Pinpoint the cell where the given text exists, returning its (x, y) midpoint coordinate. 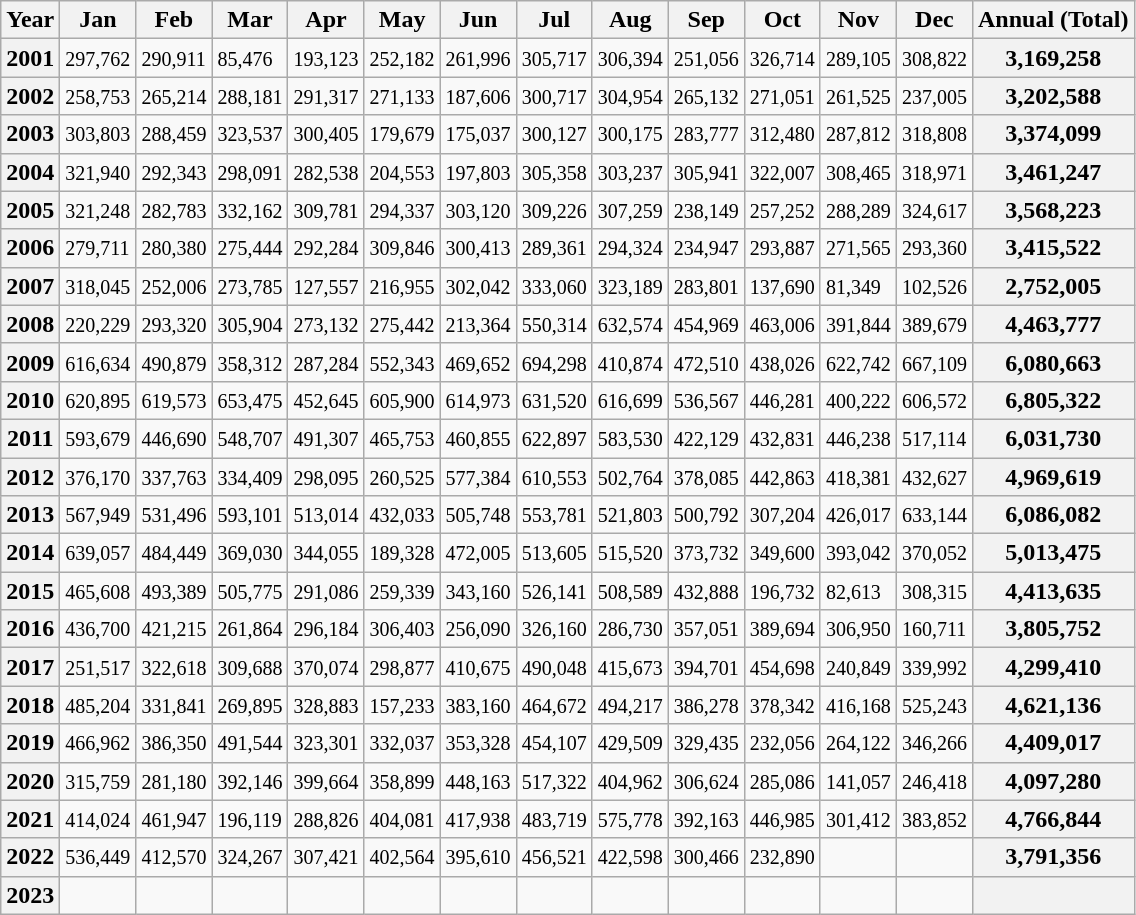
552,343 (402, 362)
526,141 (554, 591)
297,762 (98, 58)
6,805,322 (1053, 400)
303,237 (630, 172)
472,510 (706, 362)
639,057 (98, 553)
429,509 (630, 743)
493,389 (174, 591)
622,897 (554, 438)
465,753 (402, 438)
6,031,730 (1053, 438)
4,969,619 (1053, 477)
446,281 (782, 400)
694,298 (554, 362)
667,109 (934, 362)
550,314 (554, 324)
353,328 (478, 743)
446,985 (782, 819)
251,056 (706, 58)
326,714 (782, 58)
410,874 (630, 362)
620,895 (98, 400)
469,652 (478, 362)
536,449 (98, 857)
292,284 (326, 248)
378,342 (782, 705)
633,144 (934, 515)
575,778 (630, 819)
323,301 (326, 743)
197,803 (478, 172)
436,700 (98, 629)
298,091 (250, 172)
369,030 (250, 553)
285,086 (782, 781)
287,284 (326, 362)
304,954 (630, 96)
505,748 (478, 515)
404,081 (402, 819)
432,033 (402, 515)
616,634 (98, 362)
275,442 (402, 324)
454,698 (782, 667)
328,883 (326, 705)
2022 (30, 857)
3,374,099 (1053, 134)
305,717 (554, 58)
2004 (30, 172)
298,877 (402, 667)
334,409 (250, 477)
288,459 (174, 134)
187,606 (478, 96)
491,544 (250, 743)
619,573 (174, 400)
2010 (30, 400)
386,278 (706, 705)
418,381 (858, 477)
251,517 (98, 667)
2013 (30, 515)
2016 (30, 629)
400,222 (858, 400)
307,259 (630, 210)
315,759 (98, 781)
2023 (30, 895)
399,664 (326, 781)
404,962 (630, 781)
127,557 (326, 286)
402,564 (402, 857)
265,132 (706, 96)
Dec (934, 20)
370,052 (934, 553)
465,608 (98, 591)
Feb (174, 20)
513,605 (554, 553)
593,101 (250, 515)
508,589 (630, 591)
282,783 (174, 210)
3,415,522 (1053, 248)
261,525 (858, 96)
271,133 (402, 96)
358,312 (250, 362)
339,992 (934, 667)
349,600 (782, 553)
300,717 (554, 96)
Oct (782, 20)
373,732 (706, 553)
632,574 (630, 324)
257,252 (782, 210)
332,162 (250, 210)
323,189 (630, 286)
466,962 (98, 743)
4,766,844 (1053, 819)
426,017 (858, 515)
281,180 (174, 781)
307,204 (782, 515)
306,394 (630, 58)
271,051 (782, 96)
464,672 (554, 705)
490,879 (174, 362)
309,781 (326, 210)
583,530 (630, 438)
517,322 (554, 781)
232,056 (782, 743)
4,621,136 (1053, 705)
258,753 (98, 96)
446,238 (858, 438)
300,413 (478, 248)
2005 (30, 210)
307,421 (326, 857)
300,466 (706, 857)
463,006 (782, 324)
395,610 (478, 857)
3,568,223 (1053, 210)
252,006 (174, 286)
196,119 (250, 819)
Annual (Total) (1053, 20)
303,803 (98, 134)
271,565 (858, 248)
525,243 (934, 705)
416,168 (858, 705)
290,911 (174, 58)
265,214 (174, 96)
3,791,356 (1053, 857)
610,553 (554, 477)
337,763 (174, 477)
331,841 (174, 705)
294,337 (402, 210)
321,940 (98, 172)
4,409,017 (1053, 743)
452,645 (326, 400)
232,890 (782, 857)
300,175 (630, 134)
256,090 (478, 629)
346,266 (934, 743)
2014 (30, 553)
293,887 (782, 248)
343,160 (478, 591)
393,042 (858, 553)
333,060 (554, 286)
273,785 (250, 286)
4,097,280 (1053, 781)
383,160 (478, 705)
318,971 (934, 172)
289,105 (858, 58)
605,900 (402, 400)
Jan (98, 20)
376,170 (98, 477)
4,463,777 (1053, 324)
213,364 (478, 324)
606,572 (934, 400)
332,037 (402, 743)
383,852 (934, 819)
261,996 (478, 58)
240,849 (858, 667)
306,624 (706, 781)
321,248 (98, 210)
432,627 (934, 477)
513,014 (326, 515)
593,679 (98, 438)
308,822 (934, 58)
291,086 (326, 591)
300,127 (554, 134)
288,826 (326, 819)
Apr (326, 20)
2021 (30, 819)
3,202,588 (1053, 96)
491,307 (326, 438)
293,320 (174, 324)
Nov (858, 20)
432,888 (706, 591)
3,169,258 (1053, 58)
548,707 (250, 438)
472,005 (478, 553)
410,675 (478, 667)
326,160 (554, 629)
484,449 (174, 553)
282,538 (326, 172)
461,947 (174, 819)
415,673 (630, 667)
616,699 (630, 400)
494,217 (630, 705)
553,781 (554, 515)
280,380 (174, 248)
414,024 (98, 819)
2007 (30, 286)
392,163 (706, 819)
2015 (30, 591)
378,085 (706, 477)
485,204 (98, 705)
141,057 (858, 781)
4,299,410 (1053, 667)
412,570 (174, 857)
614,973 (478, 400)
318,808 (934, 134)
238,149 (706, 210)
283,777 (706, 134)
216,955 (402, 286)
417,938 (478, 819)
309,226 (554, 210)
422,129 (706, 438)
82,613 (858, 591)
175,037 (478, 134)
Aug (630, 20)
454,969 (706, 324)
502,764 (630, 477)
301,412 (858, 819)
2009 (30, 362)
Jul (554, 20)
323,537 (250, 134)
432,831 (782, 438)
237,005 (934, 96)
422,598 (630, 857)
631,520 (554, 400)
2006 (30, 248)
389,694 (782, 629)
2020 (30, 781)
386,350 (174, 743)
179,679 (402, 134)
394,701 (706, 667)
456,521 (554, 857)
2017 (30, 667)
259,339 (402, 591)
2,752,005 (1053, 286)
283,801 (706, 286)
392,146 (250, 781)
391,844 (858, 324)
2019 (30, 743)
288,289 (858, 210)
567,949 (98, 515)
2018 (30, 705)
324,267 (250, 857)
622,742 (858, 362)
289,361 (554, 248)
577,384 (478, 477)
521,803 (630, 515)
2011 (30, 438)
358,899 (402, 781)
308,315 (934, 591)
264,122 (858, 743)
2001 (30, 58)
220,229 (98, 324)
500,792 (706, 515)
Jun (478, 20)
306,403 (402, 629)
287,812 (858, 134)
189,328 (402, 553)
6,086,082 (1053, 515)
2008 (30, 324)
296,184 (326, 629)
536,567 (706, 400)
448,163 (478, 781)
329,435 (706, 743)
490,048 (554, 667)
102,526 (934, 286)
261,864 (250, 629)
193,123 (326, 58)
246,418 (934, 781)
305,358 (554, 172)
454,107 (554, 743)
2003 (30, 134)
517,114 (934, 438)
269,895 (250, 705)
3,805,752 (1053, 629)
515,520 (630, 553)
196,732 (782, 591)
357,051 (706, 629)
2002 (30, 96)
308,465 (858, 172)
309,688 (250, 667)
294,324 (630, 248)
292,343 (174, 172)
306,950 (858, 629)
157,233 (402, 705)
279,711 (98, 248)
260,525 (402, 477)
344,055 (326, 553)
324,617 (934, 210)
653,475 (250, 400)
505,775 (250, 591)
312,480 (782, 134)
252,182 (402, 58)
389,679 (934, 324)
2012 (30, 477)
309,846 (402, 248)
318,045 (98, 286)
291,317 (326, 96)
81,349 (858, 286)
137,690 (782, 286)
4,413,635 (1053, 591)
273,132 (326, 324)
May (402, 20)
293,360 (934, 248)
5,013,475 (1053, 553)
460,855 (478, 438)
302,042 (478, 286)
298,095 (326, 477)
303,120 (478, 210)
300,405 (326, 134)
438,026 (782, 362)
421,215 (174, 629)
275,444 (250, 248)
305,904 (250, 324)
6,080,663 (1053, 362)
322,618 (174, 667)
442,863 (782, 477)
160,711 (934, 629)
Year (30, 20)
322,007 (782, 172)
531,496 (174, 515)
85,476 (250, 58)
204,553 (402, 172)
483,719 (554, 819)
370,074 (326, 667)
446,690 (174, 438)
3,461,247 (1053, 172)
288,181 (250, 96)
234,947 (706, 248)
286,730 (630, 629)
Mar (250, 20)
Sep (706, 20)
305,941 (706, 172)
